Find where the given text appears and provide that cell's center as (x, y) coordinate. 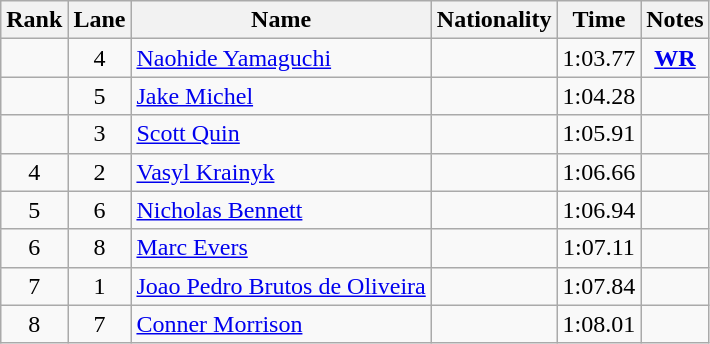
3 (100, 134)
Lane (100, 20)
Rank (34, 20)
1:03.77 (599, 58)
Marc Evers (281, 248)
1:04.28 (599, 96)
1:07.84 (599, 286)
1:06.66 (599, 172)
Scott Quin (281, 134)
Conner Morrison (281, 324)
1:06.94 (599, 210)
Time (599, 20)
Naohide Yamaguchi (281, 58)
Nationality (494, 20)
2 (100, 172)
1:07.11 (599, 248)
Vasyl Krainyk (281, 172)
Name (281, 20)
1:08.01 (599, 324)
Notes (675, 20)
WR (675, 58)
Nicholas Bennett (281, 210)
Joao Pedro Brutos de Oliveira (281, 286)
Jake Michel (281, 96)
1:05.91 (599, 134)
1 (100, 286)
